Capture the cell that displays the provided text and extract its (x, y) central coordinate. 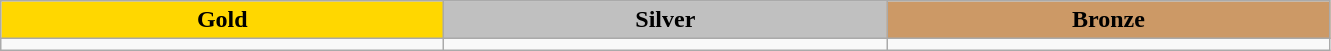
Bronze (1108, 20)
Silver (666, 20)
Gold (222, 20)
